Identify which cell holds the provided text, then report its (X, Y) central coordinate. 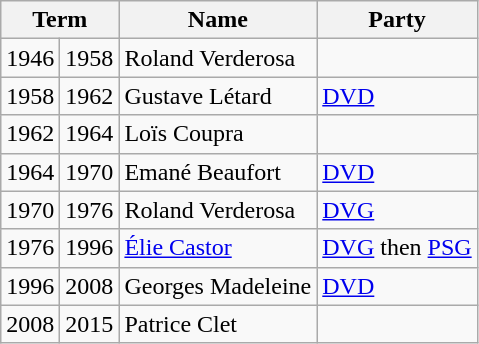
2015 (90, 324)
DVG (397, 210)
1946 (30, 58)
Loïs Coupra (218, 134)
Patrice Clet (218, 324)
Name (218, 20)
Emané Beaufort (218, 172)
Georges Madeleine (218, 286)
Élie Castor (218, 248)
Gustave Létard (218, 96)
Term (60, 20)
Party (397, 20)
DVG then PSG (397, 248)
